From the cell containing the given text, extract its center point as (X, Y) coordinate. 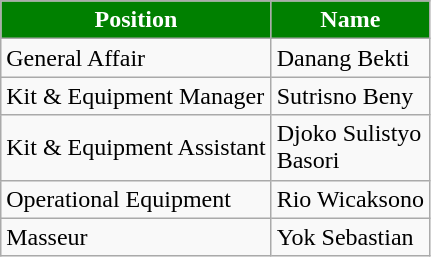
General Affair (136, 58)
Kit & Equipment Manager (136, 96)
Djoko Sulistyo Basori (350, 148)
Danang Bekti (350, 58)
Kit & Equipment Assistant (136, 148)
Rio Wicaksono (350, 199)
Name (350, 20)
Masseur (136, 237)
Sutrisno Beny (350, 96)
Yok Sebastian (350, 237)
Position (136, 20)
Operational Equipment (136, 199)
